Return [X, Y] of the center of cell containing provided text 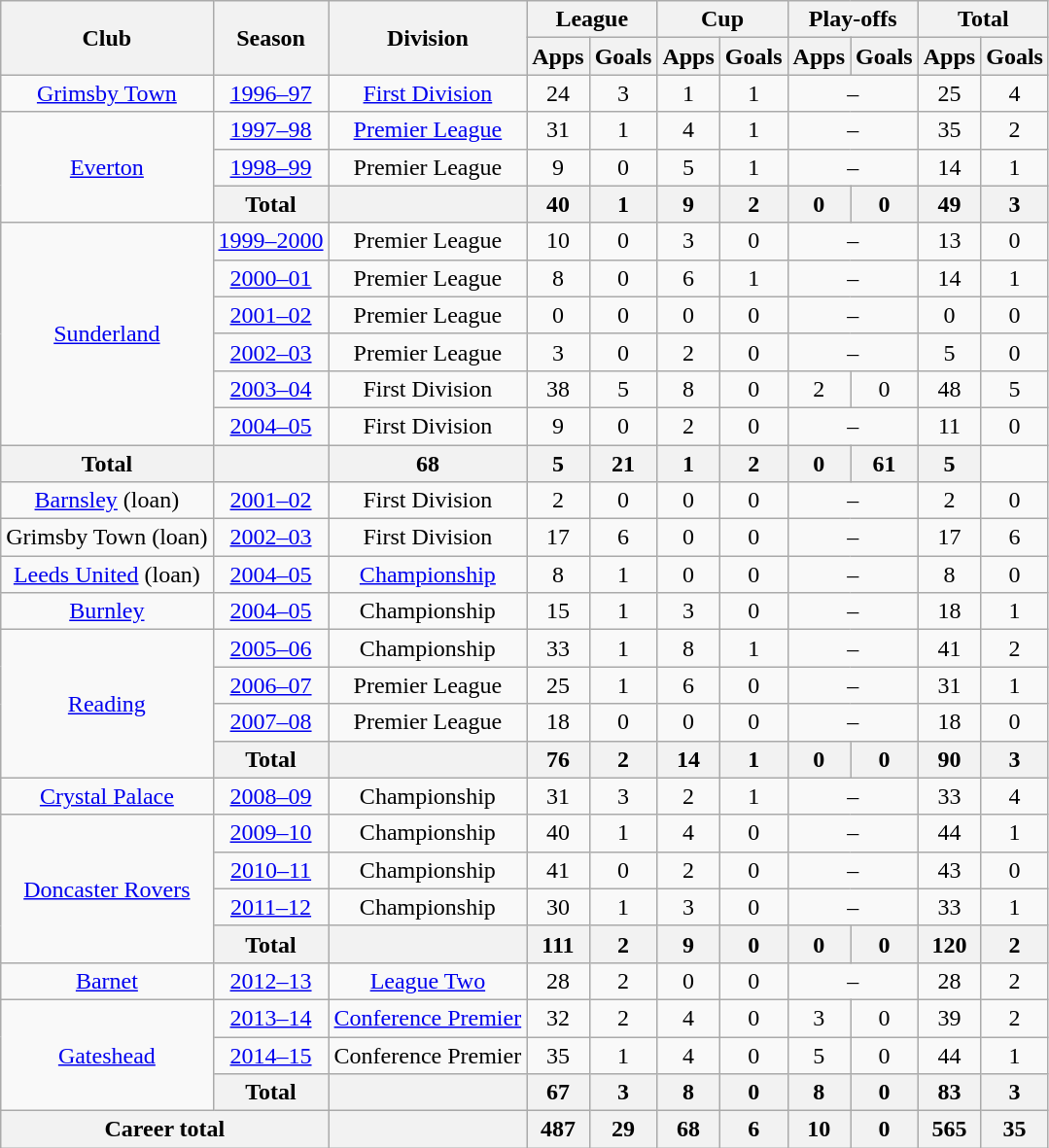
Reading [107, 704]
30 [558, 907]
39 [949, 1018]
15 [558, 611]
Grimsby Town [107, 93]
2000–01 [270, 278]
1996–97 [270, 93]
32 [558, 1018]
2011–12 [270, 907]
565 [949, 1130]
1997–98 [270, 130]
1999–2000 [270, 241]
Division [428, 38]
21 [623, 464]
48 [949, 389]
Sunderland [107, 333]
Season [270, 38]
487 [558, 1130]
2007–08 [270, 722]
11 [949, 426]
Burnley [107, 611]
Club [107, 38]
Barnsley (loan) [107, 501]
2010–11 [270, 870]
2006–07 [270, 685]
Everton [107, 167]
2008–09 [270, 796]
2014–15 [270, 1055]
Leeds United (loan) [107, 574]
43 [949, 870]
League Two [428, 981]
90 [949, 759]
2012–13 [270, 981]
24 [558, 93]
Barnet [107, 981]
League [592, 19]
38 [558, 389]
2013–14 [270, 1018]
29 [623, 1130]
61 [884, 464]
49 [949, 204]
Crystal Palace [107, 796]
Career total [165, 1130]
120 [949, 944]
2003–04 [270, 389]
111 [558, 944]
Play-offs [853, 19]
Doncaster Rovers [107, 888]
1998–99 [270, 167]
Grimsby Town (loan) [107, 538]
Cup [722, 19]
2009–10 [270, 833]
Gateshead [107, 1055]
67 [558, 1093]
76 [558, 759]
83 [949, 1093]
2005–06 [270, 648]
13 [949, 241]
